Determine the [x, y] coordinate at the center of the cell enclosing the given text.  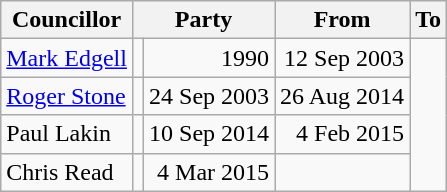
1990 [210, 58]
Roger Stone [67, 96]
Councillor [67, 20]
Paul Lakin [67, 134]
4 Mar 2015 [210, 172]
10 Sep 2014 [210, 134]
4 Feb 2015 [342, 134]
To [428, 20]
26 Aug 2014 [342, 96]
Mark Edgell [67, 58]
From [342, 20]
Chris Read [67, 172]
Party [203, 20]
12 Sep 2003 [342, 58]
24 Sep 2003 [210, 96]
